Detect which cell encompasses the target text, then output its (x, y) center coordinate. 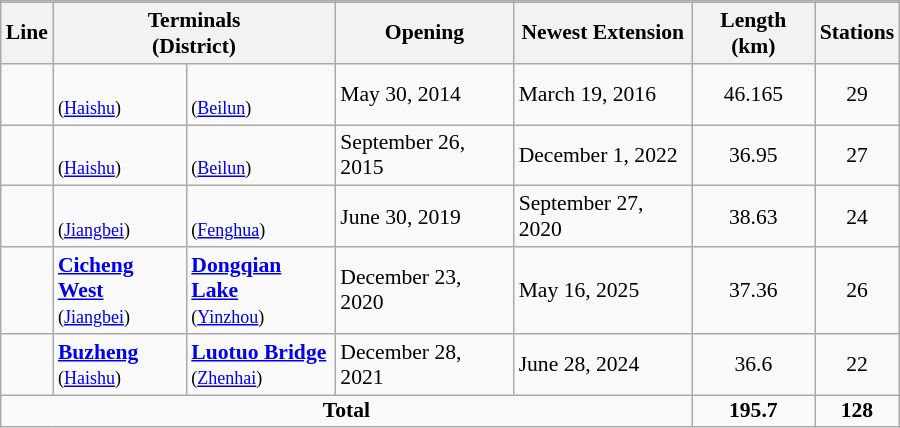
May 30, 2014 (424, 94)
195.7 (754, 412)
September 26, 2015 (424, 156)
Terminals(District) (194, 34)
May 16, 2025 (603, 290)
29 (858, 94)
38.63 (754, 216)
September 27, 2020 (603, 216)
June 30, 2019 (424, 216)
Stations (858, 34)
December 23, 2020 (424, 290)
128 (858, 412)
(Fenghua) (260, 216)
Dongqian Lake(Yinzhou) (260, 290)
Cicheng West(Jiangbei) (120, 290)
Length (km) (754, 34)
36.95 (754, 156)
46.165 (754, 94)
December 28, 2021 (424, 364)
36.6 (754, 364)
Newest Extension (603, 34)
(Jiangbei) (120, 216)
Buzheng(Haishu) (120, 364)
Total (346, 412)
March 19, 2016 (603, 94)
26 (858, 290)
June 28, 2024 (603, 364)
December 1, 2022 (603, 156)
22 (858, 364)
27 (858, 156)
Line (27, 34)
Luotuo Bridge(Zhenhai) (260, 364)
Opening (424, 34)
37.36 (754, 290)
24 (858, 216)
